Find where the given text appears and provide that cell's center as [x, y] coordinate. 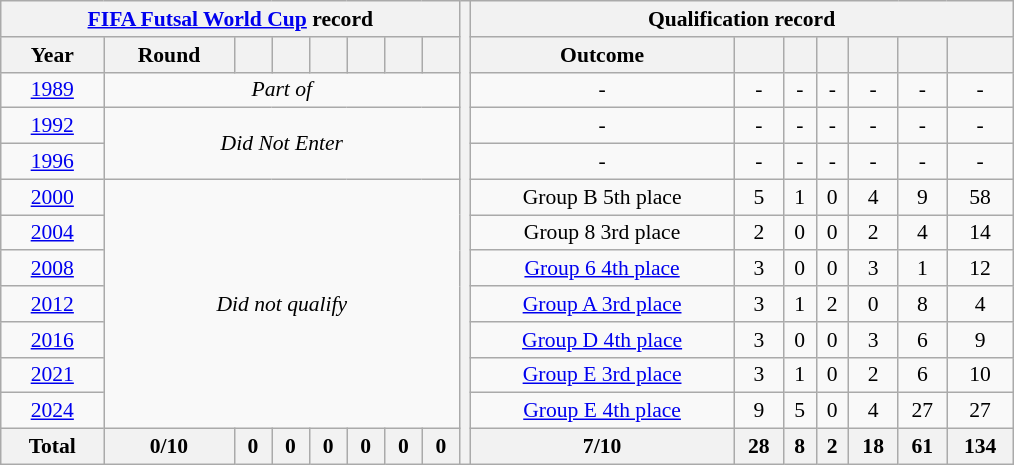
Group A 3rd place [602, 304]
2004 [52, 233]
Part of [282, 90]
61 [922, 447]
2021 [52, 375]
2000 [52, 197]
Total [52, 447]
1989 [52, 90]
2008 [52, 269]
FIFA Futsal World Cup record [230, 19]
Group E 3rd place [602, 375]
1992 [52, 126]
Year [52, 55]
28 [758, 447]
7/10 [602, 447]
Round [169, 55]
Qualification record [742, 19]
12 [980, 269]
18 [874, 447]
Group 6 4th place [602, 269]
Group D 4th place [602, 340]
Group B 5th place [602, 197]
134 [980, 447]
2012 [52, 304]
58 [980, 197]
Did Not Enter [282, 144]
Group E 4th place [602, 411]
1996 [52, 162]
0/10 [169, 447]
Outcome [602, 55]
2024 [52, 411]
2016 [52, 340]
10 [980, 375]
14 [980, 233]
Did not qualify [282, 304]
Group 8 3rd place [602, 233]
